Detect which cell encompasses the target text, then output its (x, y) center coordinate. 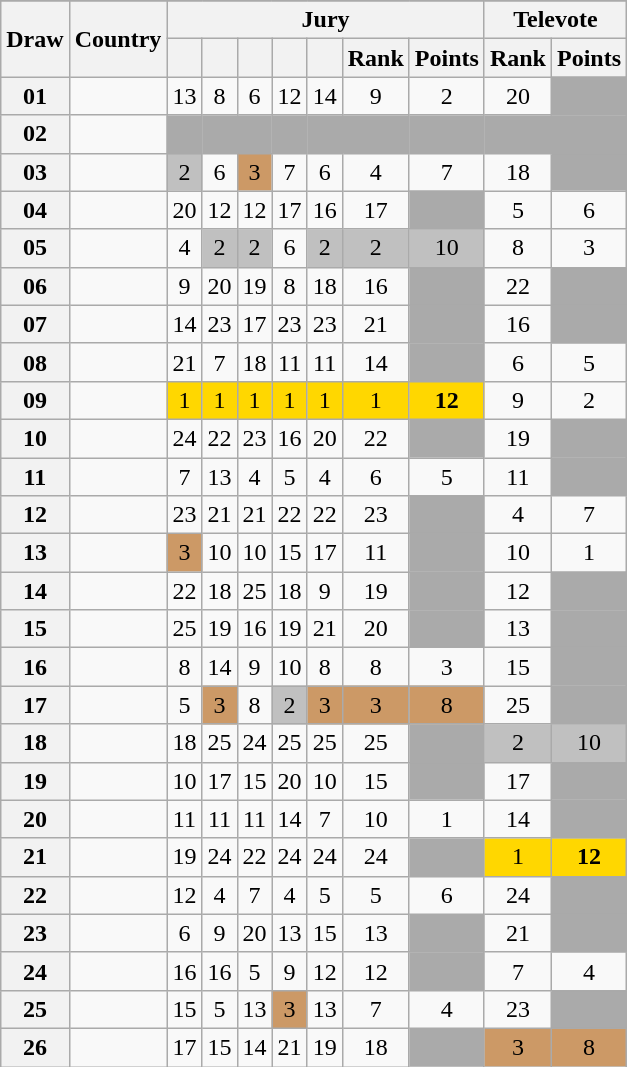
03 (35, 172)
06 (35, 286)
05 (35, 248)
Jury (326, 20)
02 (35, 134)
07 (35, 324)
Country (118, 39)
08 (35, 362)
Draw (35, 39)
09 (35, 400)
04 (35, 210)
Televote (555, 20)
26 (35, 1047)
01 (35, 96)
